For the text-containing cell, return its midpoint in (x, y) coordinate format. 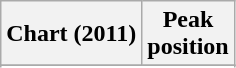
Chart (2011) (72, 34)
Peakposition (188, 34)
